Return [X, Y] of the center of cell containing provided text 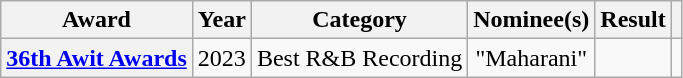
"Maharani" [532, 58]
Nominee(s) [532, 20]
Best R&B Recording [359, 58]
Year [222, 20]
Result [633, 20]
36th Awit Awards [97, 58]
Category [359, 20]
2023 [222, 58]
Award [97, 20]
